Find where the given text appears and provide that cell's center as [x, y] coordinate. 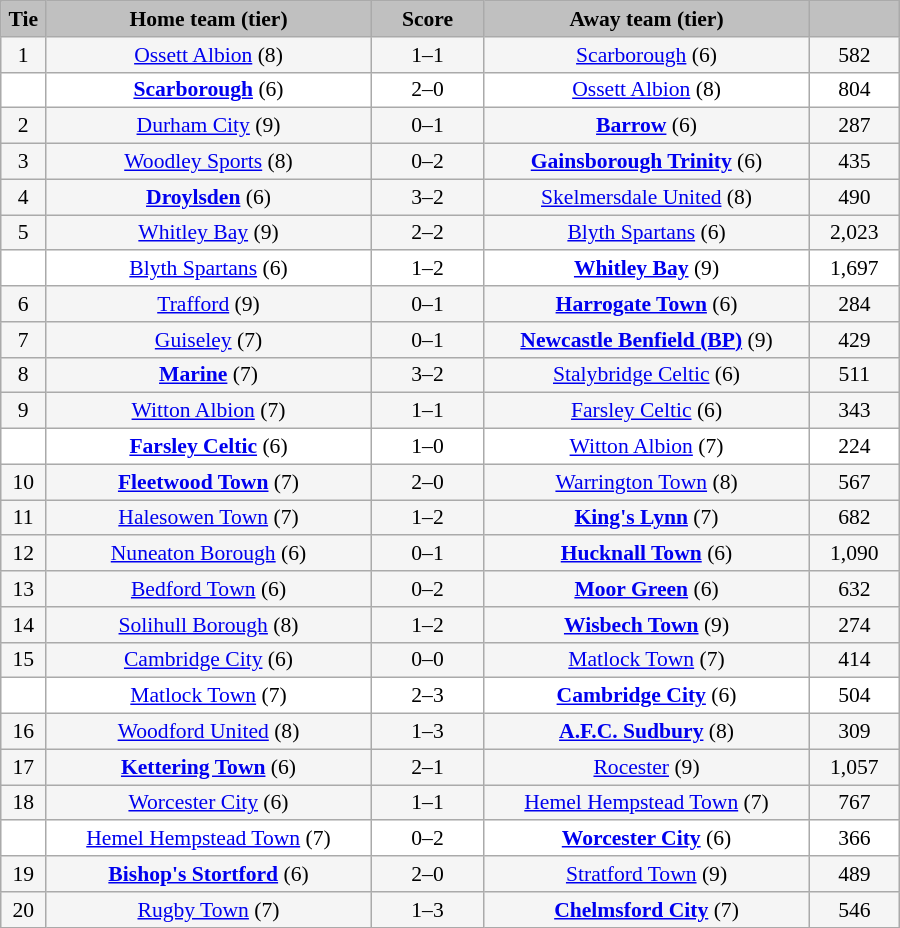
Halesowen Town (7) [209, 518]
274 [854, 625]
Gainsborough Trinity (6) [647, 162]
Harrogate Town (6) [647, 304]
Rugby Town (7) [209, 910]
Barrow (6) [647, 126]
20 [24, 910]
490 [854, 197]
Durham City (9) [209, 126]
9 [24, 411]
343 [854, 411]
1,090 [854, 554]
10 [24, 482]
567 [854, 482]
3 [24, 162]
4 [24, 197]
18 [24, 803]
284 [854, 304]
A.F.C. Sudbury (8) [647, 732]
2 [24, 126]
14 [24, 625]
8 [24, 375]
Home team (tier) [209, 19]
224 [854, 447]
12 [24, 554]
632 [854, 589]
Woodford United (8) [209, 732]
767 [854, 803]
287 [854, 126]
546 [854, 910]
309 [854, 732]
Skelmersdale United (8) [647, 197]
Stratford Town (9) [647, 874]
504 [854, 696]
Hucknall Town (6) [647, 554]
Warrington Town (8) [647, 482]
435 [854, 162]
0–0 [427, 660]
7 [24, 340]
King's Lynn (7) [647, 518]
Guiseley (7) [209, 340]
1,057 [854, 767]
2–3 [427, 696]
Away team (tier) [647, 19]
Nuneaton Borough (6) [209, 554]
16 [24, 732]
Newcastle Benfield (BP) (9) [647, 340]
Bishop's Stortford (6) [209, 874]
1–0 [427, 447]
582 [854, 55]
804 [854, 90]
6 [24, 304]
Solihull Borough (8) [209, 625]
Bedford Town (6) [209, 589]
Marine (7) [209, 375]
429 [854, 340]
Score [427, 19]
Chelmsford City (7) [647, 910]
Moor Green (6) [647, 589]
Wisbech Town (9) [647, 625]
1,697 [854, 269]
Fleetwood Town (7) [209, 482]
19 [24, 874]
Tie [24, 19]
Woodley Sports (8) [209, 162]
17 [24, 767]
Rocester (9) [647, 767]
15 [24, 660]
682 [854, 518]
366 [854, 839]
Droylsden (6) [209, 197]
11 [24, 518]
Trafford (9) [209, 304]
Kettering Town (6) [209, 767]
511 [854, 375]
1 [24, 55]
2–1 [427, 767]
13 [24, 589]
2–2 [427, 233]
5 [24, 233]
489 [854, 874]
Stalybridge Celtic (6) [647, 375]
2,023 [854, 233]
414 [854, 660]
